Output the [X, Y] coordinate of the center of the cell containing the given text.  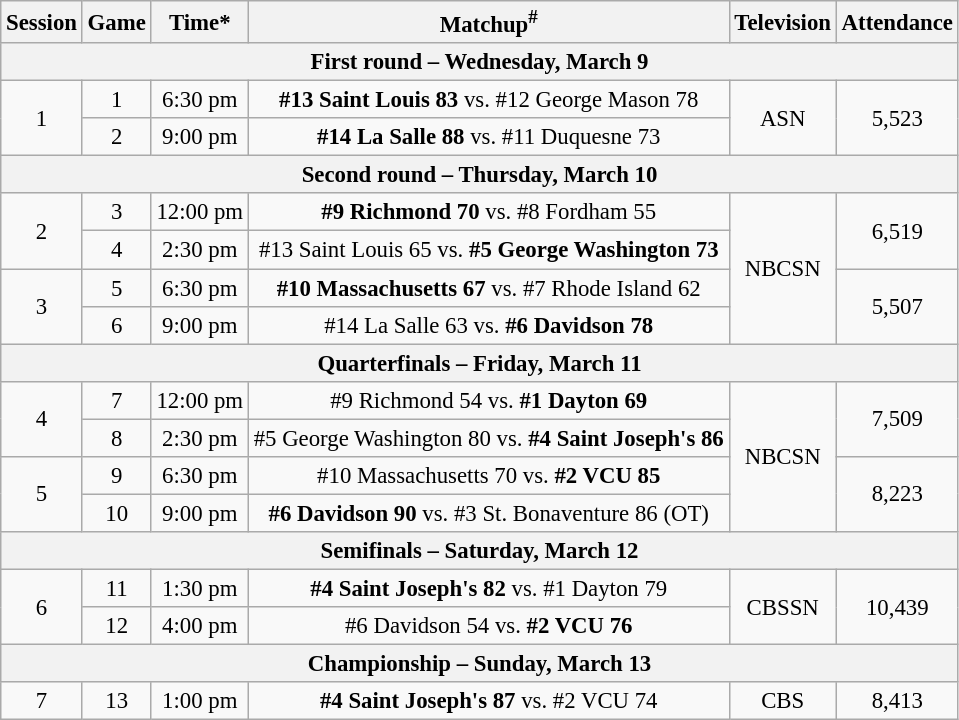
7,509 [897, 418]
6,519 [897, 232]
10,439 [897, 606]
CBSSN [782, 606]
#4 Saint Joseph's 87 vs. #2 VCU 74 [488, 701]
Matchup# [488, 22]
12 [116, 626]
11 [116, 588]
#9 Richmond 70 vs. #8 Fordham 55 [488, 213]
#5 George Washington 80 vs. #4 Saint Joseph's 86 [488, 438]
ASN [782, 118]
#13 Saint Louis 65 vs. #5 George Washington 73 [488, 250]
#10 Massachusetts 70 vs. #2 VCU 85 [488, 476]
Second round – Thursday, March 10 [480, 175]
#14 La Salle 88 vs. #11 Duquesne 73 [488, 137]
9 [116, 476]
1:30 pm [200, 588]
#4 Saint Joseph's 82 vs. #1 Dayton 79 [488, 588]
First round – Wednesday, March 9 [480, 62]
Quarterfinals – Friday, March 11 [480, 363]
5,507 [897, 306]
#9 Richmond 54 vs. #1 Dayton 69 [488, 400]
Championship – Sunday, March 13 [480, 664]
#10 Massachusetts 67 vs. #7 Rhode Island 62 [488, 288]
#6 Davidson 54 vs. #2 VCU 76 [488, 626]
13 [116, 701]
Session [42, 22]
#6 Davidson 90 vs. #3 St. Bonaventure 86 (OT) [488, 513]
Semifinals – Saturday, March 12 [480, 551]
Game [116, 22]
8,223 [897, 494]
5,523 [897, 118]
10 [116, 513]
#13 Saint Louis 83 vs. #12 George Mason 78 [488, 100]
4:00 pm [200, 626]
8 [116, 438]
Television [782, 22]
Time* [200, 22]
#14 La Salle 63 vs. #6 Davidson 78 [488, 325]
8,413 [897, 701]
Attendance [897, 22]
CBS [782, 701]
1:00 pm [200, 701]
